Find where the given text appears and provide that cell's center as [X, Y] coordinate. 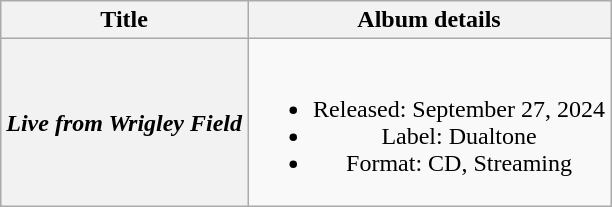
Album details [430, 20]
Live from Wrigley Field [124, 122]
Released: September 27, 2024Label: DualtoneFormat: CD, Streaming [430, 122]
Title [124, 20]
